Return the (X, Y) coordinate for the center point of the cell that contains the specified text.  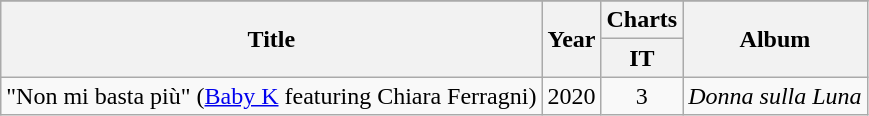
Donna sulla Luna (775, 96)
Album (775, 39)
"Non mi basta più" (Baby K featuring Chiara Ferragni) (272, 96)
Charts (642, 20)
3 (642, 96)
IT (642, 58)
Title (272, 39)
2020 (572, 96)
Year (572, 39)
